Pinpoint the cell where the given text exists, returning its (x, y) midpoint coordinate. 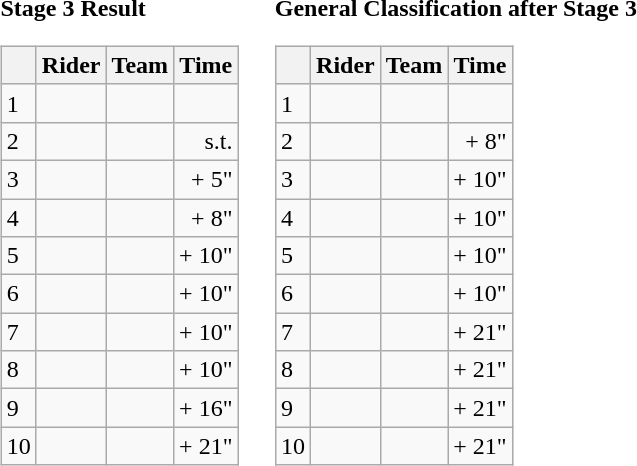
+ 16" (206, 408)
s.t. (206, 141)
+ 5" (206, 179)
